From the cell containing the given text, extract its center point as [X, Y] coordinate. 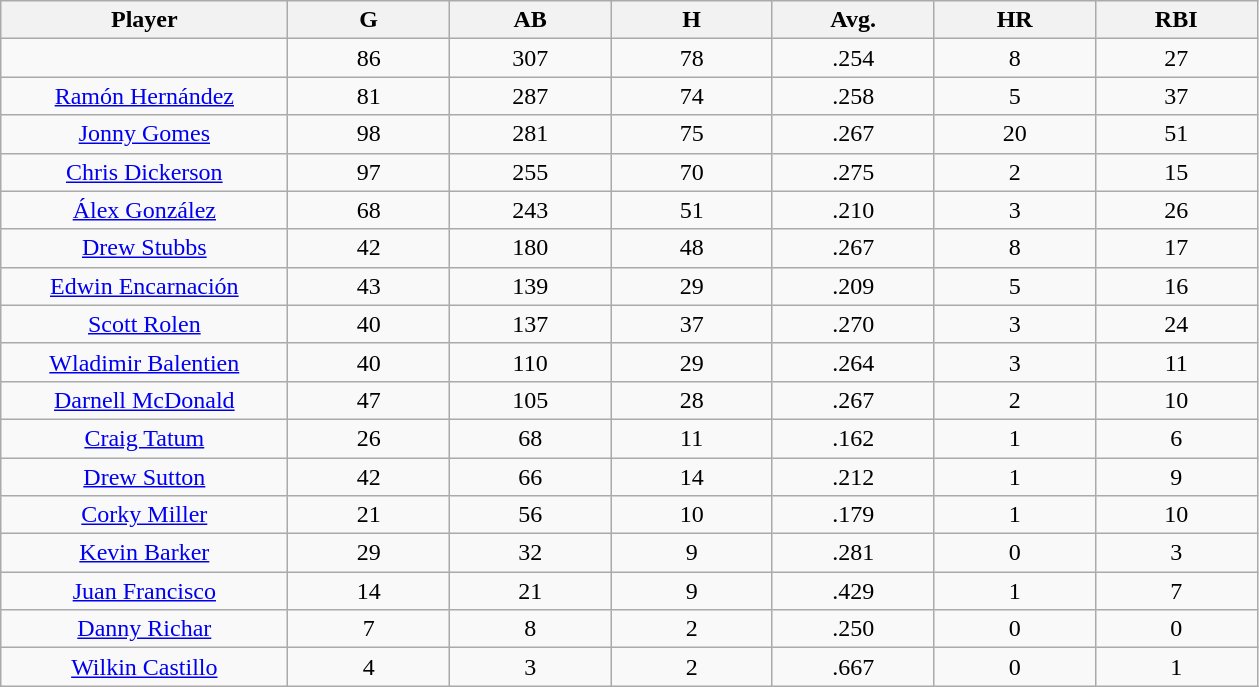
.254 [853, 58]
74 [692, 96]
.250 [853, 629]
.275 [853, 172]
27 [1176, 58]
24 [1176, 324]
.209 [853, 286]
75 [692, 134]
32 [530, 553]
Kevin Barker [144, 553]
281 [530, 134]
Drew Stubbs [144, 248]
Scott Rolen [144, 324]
243 [530, 210]
110 [530, 362]
4 [369, 667]
.270 [853, 324]
20 [1015, 134]
86 [369, 58]
15 [1176, 172]
56 [530, 515]
Álex González [144, 210]
Craig Tatum [144, 438]
139 [530, 286]
66 [530, 477]
G [369, 20]
Edwin Encarnación [144, 286]
70 [692, 172]
.210 [853, 210]
H [692, 20]
.162 [853, 438]
43 [369, 286]
Wladimir Balentien [144, 362]
.212 [853, 477]
47 [369, 400]
6 [1176, 438]
28 [692, 400]
RBI [1176, 20]
Juan Francisco [144, 591]
180 [530, 248]
16 [1176, 286]
Chris Dickerson [144, 172]
105 [530, 400]
78 [692, 58]
307 [530, 58]
Danny Richar [144, 629]
255 [530, 172]
.264 [853, 362]
Corky Miller [144, 515]
Ramón Hernández [144, 96]
Darnell McDonald [144, 400]
.179 [853, 515]
HR [1015, 20]
137 [530, 324]
287 [530, 96]
AB [530, 20]
Wilkin Castillo [144, 667]
97 [369, 172]
17 [1176, 248]
.429 [853, 591]
48 [692, 248]
.258 [853, 96]
Drew Sutton [144, 477]
Player [144, 20]
98 [369, 134]
.281 [853, 553]
.667 [853, 667]
Avg. [853, 20]
Jonny Gomes [144, 134]
81 [369, 96]
